From the cell containing the given text, extract its center point as (X, Y) coordinate. 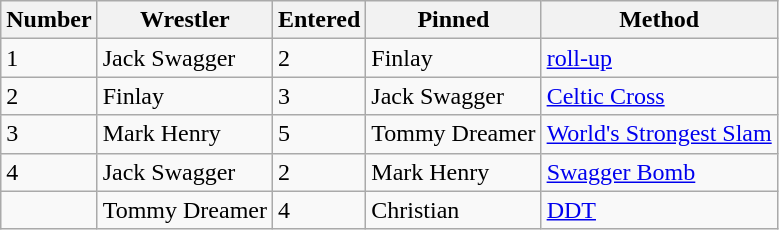
Celtic Cross (659, 96)
Method (659, 20)
Entered (318, 20)
roll-up (659, 58)
World's Strongest Slam (659, 134)
1 (49, 58)
5 (318, 134)
DDT (659, 210)
Wrestler (184, 20)
Swagger Bomb (659, 172)
Pinned (454, 20)
Christian (454, 210)
Number (49, 20)
